Output the [x, y] coordinate of the center of the cell containing the given text.  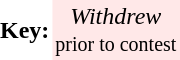
Withdrewprior to contest [116, 30]
